Capture the cell that displays the provided text and extract its (X, Y) central coordinate. 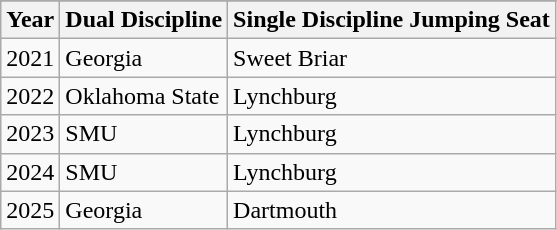
Single Discipline Jumping Seat (392, 20)
Oklahoma State (144, 96)
Dual Discipline (144, 20)
2021 (30, 58)
2022 (30, 96)
2025 (30, 210)
Dartmouth (392, 210)
Sweet Briar (392, 58)
Year (30, 20)
2024 (30, 172)
2023 (30, 134)
